Pinpoint the cell where the given text exists, returning its [X, Y] midpoint coordinate. 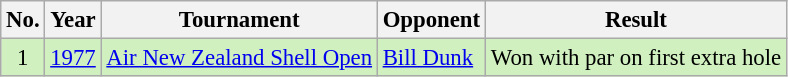
Won with par on first extra hole [636, 58]
Bill Dunk [431, 58]
Opponent [431, 20]
Year [73, 20]
Air New Zealand Shell Open [239, 58]
Result [636, 20]
1977 [73, 58]
No. [23, 20]
1 [23, 58]
Tournament [239, 20]
